Return (x, y) of the center of cell containing provided text 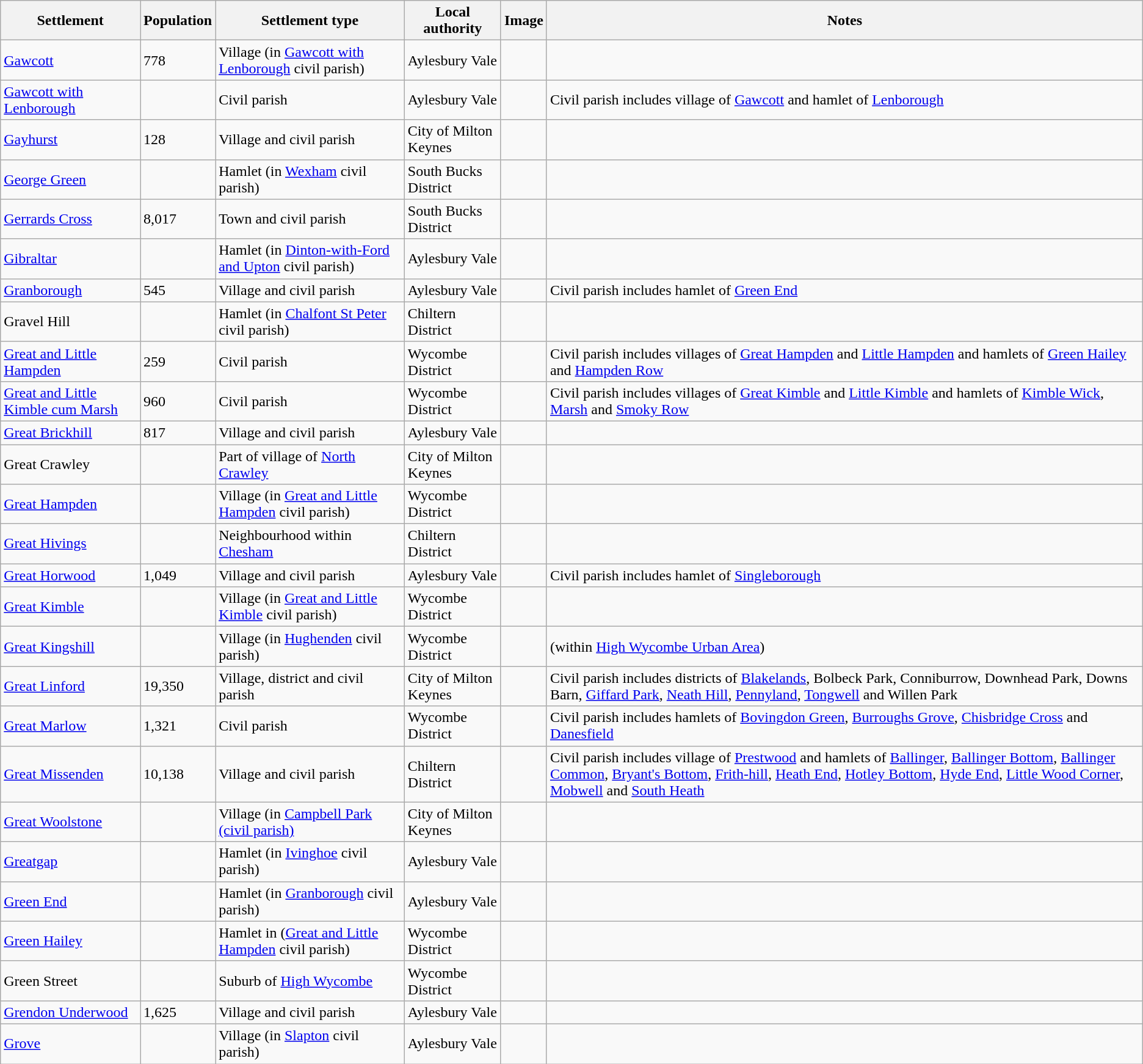
Civil parish includes villages of Great Hampden and Little Hampden and hamlets of Green Hailey and Hampden Row (844, 362)
Image (524, 21)
Settlement type (310, 21)
Great Hivings (71, 544)
Green End (71, 902)
8,017 (178, 219)
Gawcott (71, 60)
Green Street (71, 981)
Great Crawley (71, 464)
Village (in Hughenden civil parish) (310, 646)
Village (in Great and Little Kimble civil parish) (310, 607)
Great Linford (71, 687)
817 (178, 432)
Village, district and civil parish (310, 687)
Civil parish includes hamlets of Bovingdon Green, Burroughs Grove, Chisbridge Cross and Danesfield (844, 726)
Hamlet (in Wexham civil parish) (310, 180)
Gayhurst (71, 139)
Great Kingshill (71, 646)
Hamlet in (Great and Little Hampden civil parish) (310, 941)
Gawcott with Lenborough (71, 100)
Suburb of High Wycombe (310, 981)
Village (in Slapton civil parish) (310, 1043)
128 (178, 139)
Settlement (71, 21)
1,321 (178, 726)
(within High Wycombe Urban Area) (844, 646)
Great Missenden (71, 774)
Greatgap (71, 861)
259 (178, 362)
Population (178, 21)
Great and Little Hampden (71, 362)
Great Hampden (71, 505)
10,138 (178, 774)
Great Marlow (71, 726)
Grendon Underwood (71, 1012)
778 (178, 60)
545 (178, 290)
Hamlet (in Ivinghoe civil parish) (310, 861)
Civil parish includes villages of Great Kimble and Little Kimble and hamlets of Kimble Wick, Marsh and Smoky Row (844, 401)
1,625 (178, 1012)
George Green (71, 180)
Great Horwood (71, 575)
Part of village of North Crawley (310, 464)
Great Woolstone (71, 822)
1,049 (178, 575)
Great Brickhill (71, 432)
Town and civil parish (310, 219)
Hamlet (in Chalfont St Peter civil parish) (310, 321)
Village (in Gawcott with Lenborough civil parish) (310, 60)
960 (178, 401)
Civil parish includes hamlet of Singleborough (844, 575)
Hamlet (in Granborough civil parish) (310, 902)
Village (in Campbell Park (civil parish) (310, 822)
Hamlet (in Dinton-with-Ford and Upton civil parish) (310, 259)
19,350 (178, 687)
Gibraltar (71, 259)
Great and Little Kimble cum Marsh (71, 401)
Green Hailey (71, 941)
Village (in Great and Little Hampden civil parish) (310, 505)
Neighbourhood within Chesham (310, 544)
Civil parish includes village of Gawcott and hamlet of Lenborough (844, 100)
Grove (71, 1043)
Local authority (452, 21)
Gerrards Cross (71, 219)
Great Kimble (71, 607)
Granborough (71, 290)
Notes (844, 21)
Gravel Hill (71, 321)
Civil parish includes hamlet of Green End (844, 290)
